Locate the cell with the specified text and output its [x, y] center coordinate. 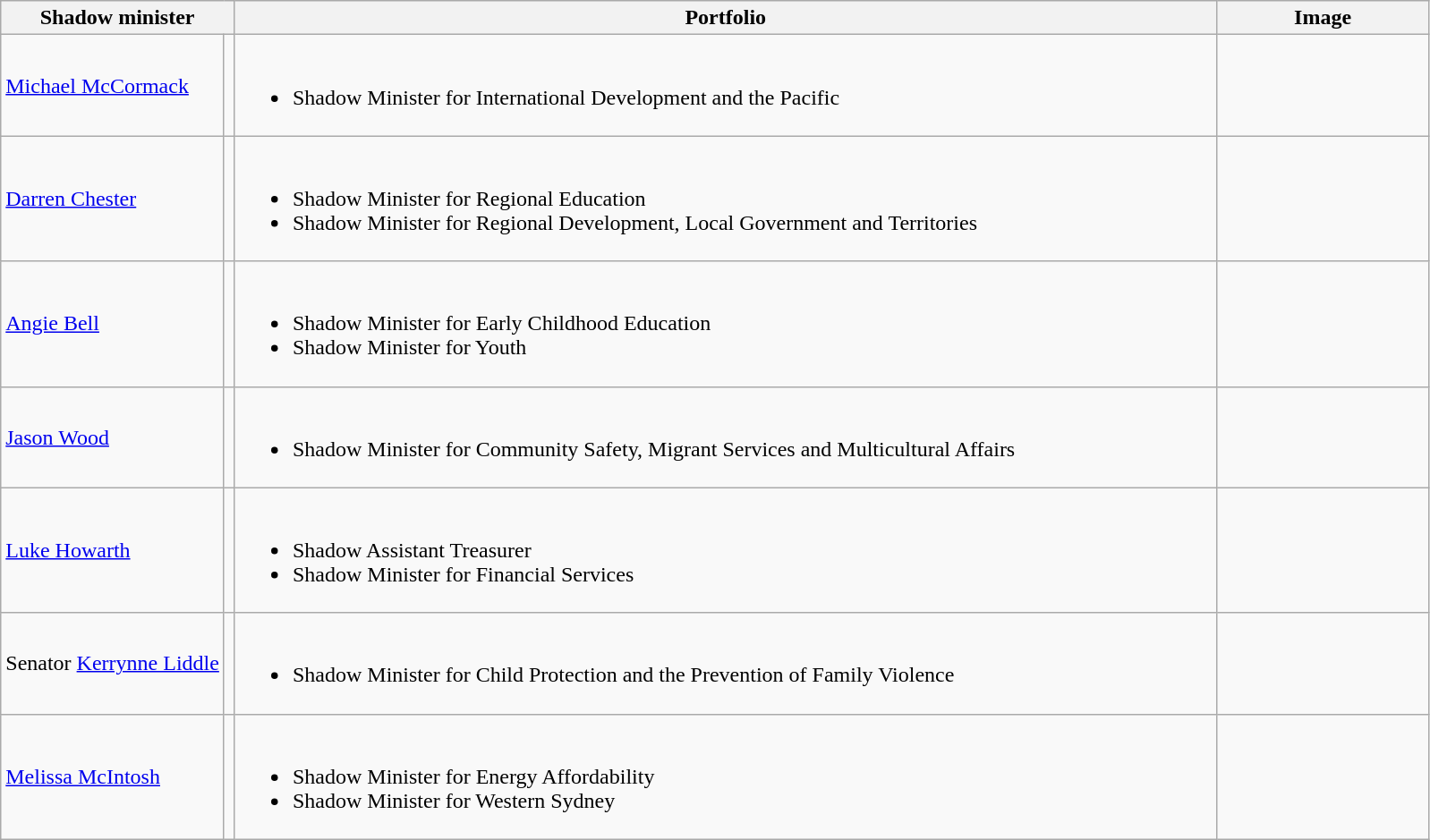
Shadow Assistant TreasurerShadow Minister for Financial Services [725, 550]
Portfolio [725, 18]
Shadow minister [118, 18]
Shadow Minister for Community Safety, Migrant Services and Multicultural Affairs [725, 437]
Image [1323, 18]
Shadow Minister for Regional EducationShadow Minister for Regional Development, Local Government and Territories [725, 199]
Luke Howarth [113, 550]
Jason Wood [113, 437]
Angie Bell [113, 324]
Senator Kerrynne Liddle [113, 664]
Michael McCormack [113, 86]
Melissa McIntosh [113, 776]
Shadow Minister for Energy AffordabilityShadow Minister for Western Sydney [725, 776]
Shadow Minister for Child Protection and the Prevention of Family Violence [725, 664]
Shadow Minister for International Development and the Pacific [725, 86]
Darren Chester [113, 199]
Shadow Minister for Early Childhood EducationShadow Minister for Youth [725, 324]
